Identify which cell holds the provided text, then report its [x, y] central coordinate. 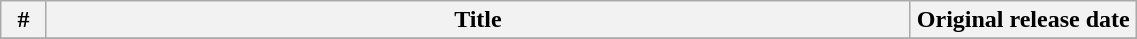
Title [478, 20]
# [24, 20]
Original release date [1024, 20]
